Identify which cell holds the provided text, then report its [X, Y] central coordinate. 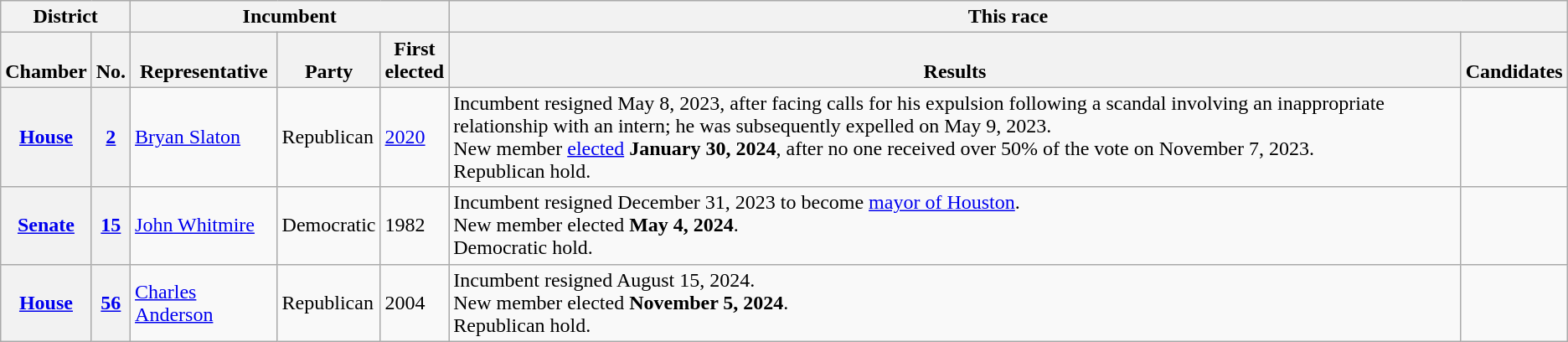
15 [111, 225]
2020 [415, 137]
Firstelected [415, 60]
Democratic [328, 225]
Chamber [46, 60]
Incumbent [290, 17]
Charles Anderson [204, 303]
2004 [415, 303]
Bryan Slaton [204, 137]
District [65, 17]
Party [328, 60]
2 [111, 137]
No. [111, 60]
Senate [46, 225]
Candidates [1514, 60]
Representative [204, 60]
Incumbent resigned December 31, 2023 to become mayor of Houston.New member elected May 4, 2024.Democratic hold. [955, 225]
Incumbent resigned August 15, 2024.New member elected November 5, 2024.Republican hold. [955, 303]
Results [955, 60]
56 [111, 303]
John Whitmire [204, 225]
This race [1008, 17]
1982 [415, 225]
